Search for the cell housing the specified text and yield its (X, Y) center coordinate. 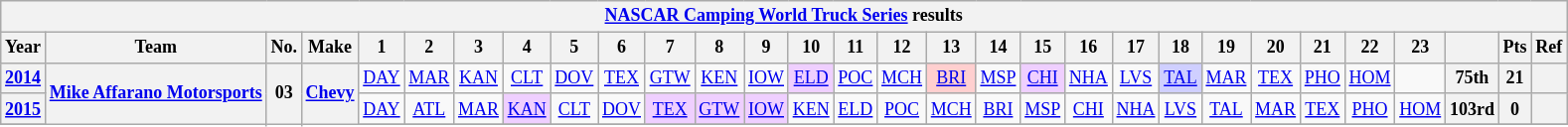
23 (1421, 48)
NASCAR Camping World Truck Series results (784, 16)
2014 (24, 77)
Chevy (330, 93)
Make (330, 48)
2015 (24, 109)
2 (429, 48)
18 (1180, 48)
15 (1043, 48)
Mike Affarano Motorsports (155, 93)
3 (479, 48)
5 (574, 48)
19 (1226, 48)
12 (902, 48)
9 (767, 48)
16 (1089, 48)
4 (527, 48)
10 (811, 48)
13 (951, 48)
6 (622, 48)
8 (719, 48)
1 (382, 48)
Team (155, 48)
14 (998, 48)
11 (856, 48)
20 (1276, 48)
0 (1514, 109)
Year (24, 48)
22 (1369, 48)
ATL (429, 109)
7 (670, 48)
Ref (1549, 48)
Pts (1514, 48)
03 (284, 93)
103rd (1473, 109)
75th (1473, 77)
No. (284, 48)
17 (1136, 48)
